Identify which cell holds the provided text, then report its (X, Y) central coordinate. 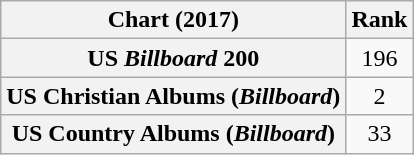
US Christian Albums (Billboard) (174, 96)
Rank (380, 20)
2 (380, 96)
33 (380, 134)
196 (380, 58)
US Country Albums (Billboard) (174, 134)
US Billboard 200 (174, 58)
Chart (2017) (174, 20)
